Determine the (x, y) coordinate at the center of the cell enclosing the given text.  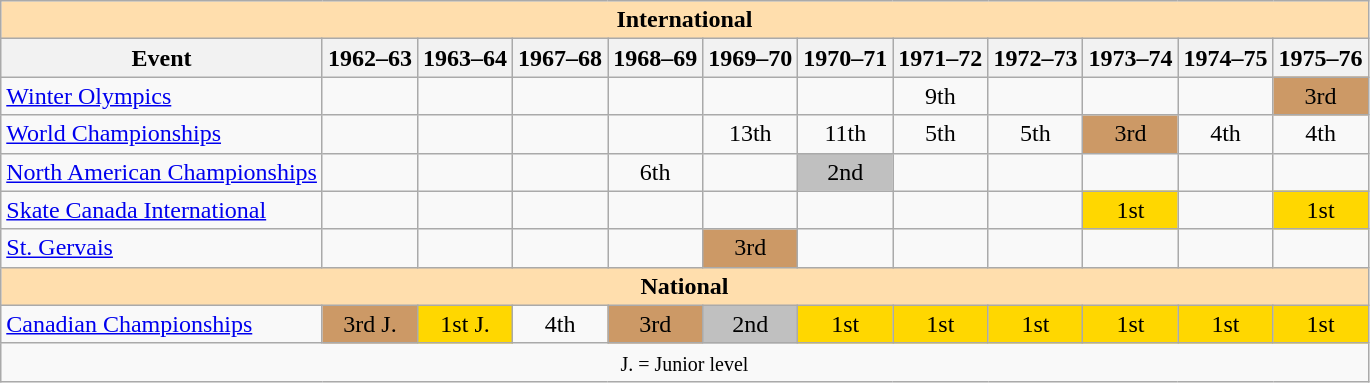
J. = Junior level (684, 362)
1st J. (466, 324)
1968–69 (656, 58)
1963–64 (466, 58)
Skate Canada International (162, 210)
National (684, 286)
International (684, 20)
1972–73 (1036, 58)
Winter Olympics (162, 96)
1975–76 (1320, 58)
World Championships (162, 134)
1973–74 (1130, 58)
3rd J. (370, 324)
St. Gervais (162, 248)
1974–75 (1226, 58)
Canadian Championships (162, 324)
1970–71 (846, 58)
13th (750, 134)
1969–70 (750, 58)
1967–68 (560, 58)
1962–63 (370, 58)
11th (846, 134)
6th (656, 172)
Event (162, 58)
1971–72 (940, 58)
9th (940, 96)
North American Championships (162, 172)
